Locate the cell with the specified text and output its (x, y) center coordinate. 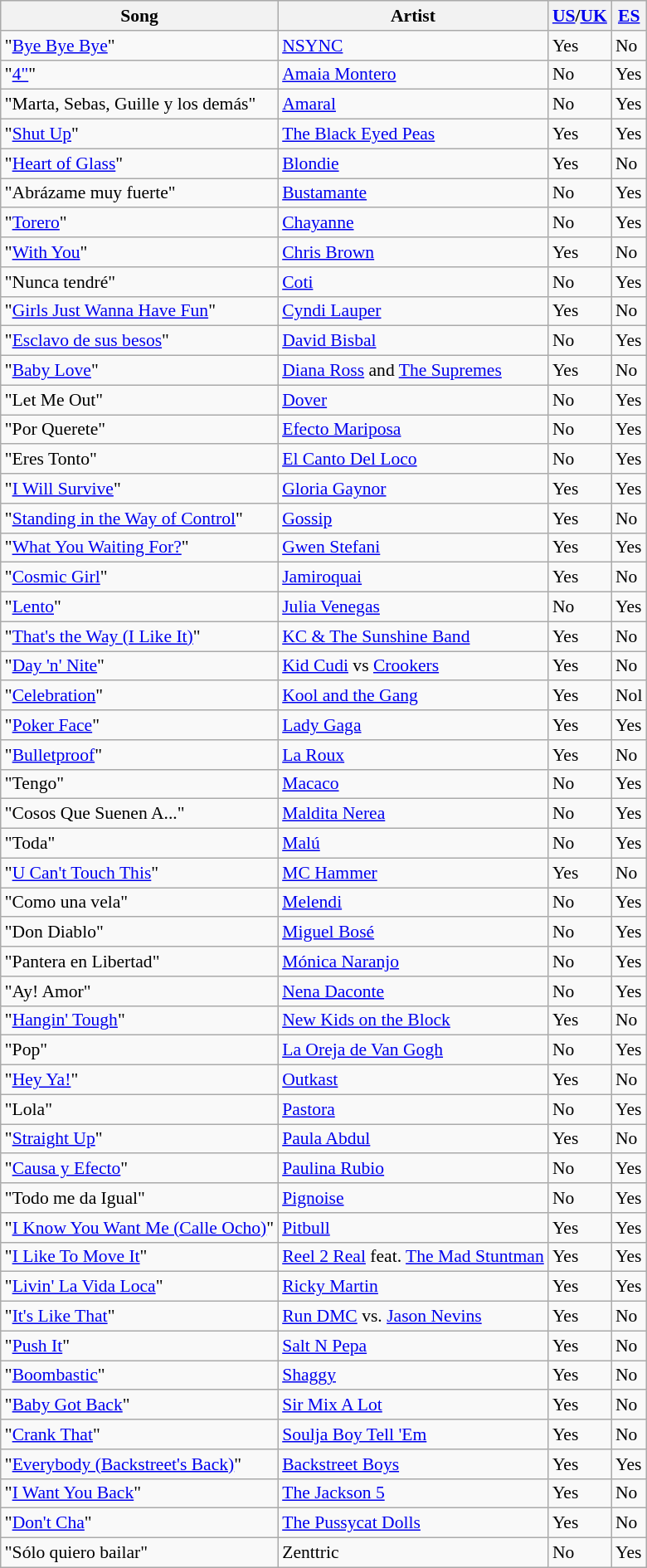
New Kids on the Block (413, 1020)
"Toda" (139, 844)
Salt N Pepa (413, 1346)
Jamiroquai (413, 577)
"I Know You Want Me (Calle Ocho)" (139, 1228)
Maldita Nerea (413, 814)
US/UK (580, 16)
"Girls Just Wanna Have Fun" (139, 311)
Mónica Naranjo (413, 962)
"Poker Face" (139, 725)
Pitbull (413, 1228)
Paula Abdul (413, 1139)
"Todo me da Igual" (139, 1198)
"It's Like That" (139, 1317)
Nena Daconte (413, 991)
Zenttric (413, 1553)
"Causa y Efecto" (139, 1169)
"Ay! Amor" (139, 991)
"Boombastic" (139, 1376)
"Bye Bye Bye" (139, 46)
"Por Querete" (139, 430)
"Pop" (139, 1050)
"Don't Cha" (139, 1523)
"Day 'n' Nite" (139, 666)
Julia Venegas (413, 607)
David Bisbal (413, 341)
"Lento" (139, 607)
"Push It" (139, 1346)
Bustamante (413, 193)
Gloria Gaynor (413, 489)
ES (629, 16)
Macaco (413, 784)
Gossip (413, 519)
El Canto Del Loco (413, 460)
"Pantera en Libertad" (139, 962)
Kid Cudi vs Crookers (413, 666)
Kool and the Gang (413, 696)
Gwen Stefani (413, 548)
"Heart of Glass" (139, 163)
Amaral (413, 105)
Efecto Mariposa (413, 430)
"Hangin' Tough" (139, 1020)
"Nunca tendré" (139, 282)
"Straight Up" (139, 1139)
Backstreet Boys (413, 1464)
"Torero" (139, 223)
Soulja Boy Tell 'Em (413, 1434)
"Tengo" (139, 784)
Chris Brown (413, 252)
"Baby Love" (139, 371)
Artist (413, 16)
"Everybody (Backstreet's Back)" (139, 1464)
Song (139, 16)
La Roux (413, 755)
Sir Mix A Lot (413, 1405)
Lady Gaga (413, 725)
"Cosmic Girl" (139, 577)
Coti (413, 282)
"Eres Tonto" (139, 460)
Shaggy (413, 1376)
Chayanne (413, 223)
"I Like To Move It" (139, 1257)
The Pussycat Dolls (413, 1523)
The Black Eyed Peas (413, 134)
La Oreja de Van Gogh (413, 1050)
Dover (413, 400)
Cyndi Lauper (413, 311)
"I Will Survive" (139, 489)
Diana Ross and The Supremes (413, 371)
"Lola" (139, 1109)
"Shut Up" (139, 134)
Amaia Montero (413, 75)
The Jackson 5 (413, 1493)
Melendi (413, 903)
"Abrázame muy fuerte" (139, 193)
"Cosos Que Suenen A..." (139, 814)
"Hey Ya!" (139, 1080)
Miguel Bosé (413, 933)
"That's the Way (I Like It)" (139, 636)
"Let Me Out" (139, 400)
Pastora (413, 1109)
"Crank That" (139, 1434)
"Don Diablo" (139, 933)
Run DMC vs. Jason Nevins (413, 1317)
"With You" (139, 252)
"Standing in the Way of Control" (139, 519)
"Bulletproof" (139, 755)
"Baby Got Back" (139, 1405)
"Esclavo de sus besos" (139, 341)
"Marta, Sebas, Guille y los demás" (139, 105)
NSYNC (413, 46)
KC & The Sunshine Band (413, 636)
Paulina Rubio (413, 1169)
Outkast (413, 1080)
Malú (413, 844)
"4"" (139, 75)
"I Want You Back" (139, 1493)
Nol (629, 696)
"Celebration" (139, 696)
Reel 2 Real feat. The Mad Stuntman (413, 1257)
Ricky Martin (413, 1287)
"Livin' La Vida Loca" (139, 1287)
Pignoise (413, 1198)
MC Hammer (413, 873)
"Sólo quiero bailar" (139, 1553)
Blondie (413, 163)
"U Can't Touch This" (139, 873)
"What You Waiting For?" (139, 548)
"Como una vela" (139, 903)
